Locate the cell with the specified text and output its [X, Y] center coordinate. 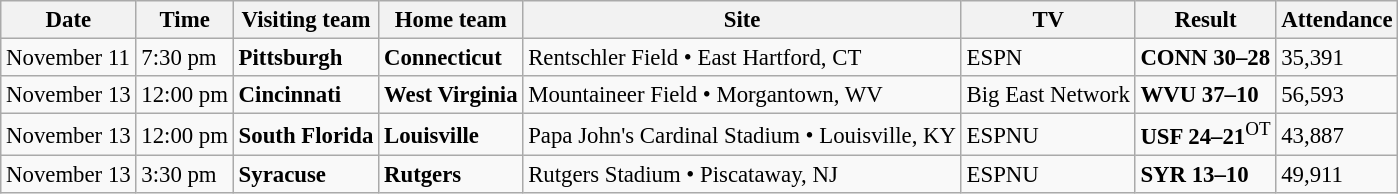
ESPN [1048, 58]
Rentschler Field • East Hartford, CT [742, 58]
Rutgers [451, 175]
Syracuse [306, 175]
Site [742, 20]
TV [1048, 20]
USF 24–21OT [1206, 135]
56,593 [1337, 95]
SYR 13–10 [1206, 175]
Big East Network [1048, 95]
Time [184, 20]
Date [68, 20]
November 11 [68, 58]
Papa John's Cardinal Stadium • Louisville, KY [742, 135]
South Florida [306, 135]
WVU 37–10 [1206, 95]
Connecticut [451, 58]
Rutgers Stadium • Piscataway, NJ [742, 175]
CONN 30–28 [1206, 58]
West Virginia [451, 95]
Home team [451, 20]
3:30 pm [184, 175]
43,887 [1337, 135]
Cincinnati [306, 95]
Result [1206, 20]
35,391 [1337, 58]
49,911 [1337, 175]
Mountaineer Field • Morgantown, WV [742, 95]
Visiting team [306, 20]
Attendance [1337, 20]
Pittsburgh [306, 58]
Louisville [451, 135]
7:30 pm [184, 58]
